For the text-containing cell, return its midpoint in [X, Y] coordinate format. 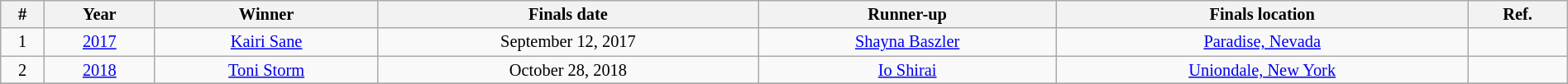
Finals date [568, 14]
Ref. [1518, 14]
2017 [99, 42]
Shayna Baszler [908, 42]
2018 [99, 70]
1 [23, 42]
Runner-up [908, 14]
2 [23, 70]
# [23, 14]
Year [99, 14]
Uniondale, New York [1262, 70]
Finals location [1262, 14]
September 12, 2017 [568, 42]
Io Shirai [908, 70]
Paradise, Nevada [1262, 42]
October 28, 2018 [568, 70]
Kairi Sane [266, 42]
Winner [266, 14]
Toni Storm [266, 70]
